Provide the [x, y] coordinate of the cell's center where the given text is located.  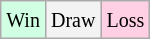
Win [24, 20]
Loss [126, 20]
Draw [72, 20]
